Locate the cell with the specified text and output its (x, y) center coordinate. 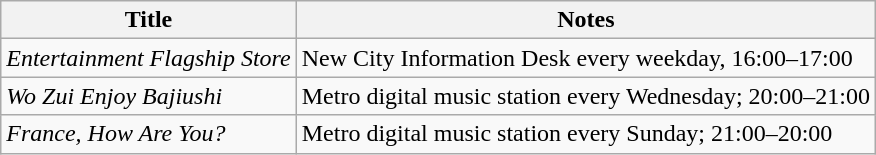
Wo Zui Enjoy Bajiushi (148, 96)
France, How Are You? (148, 134)
Notes (586, 20)
Title (148, 20)
Entertainment Flagship Store (148, 58)
New City Information Desk every weekday, 16:00–17:00 (586, 58)
Metro digital music station every Wednesday; 20:00–21:00 (586, 96)
Metro digital music station every Sunday; 21:00–20:00 (586, 134)
